For the text-containing cell, return its midpoint in (x, y) coordinate format. 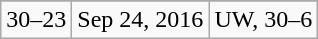
30–23 (36, 20)
UW, 30–6 (264, 20)
Sep 24, 2016 (140, 20)
